For the text-containing cell, return its midpoint in [x, y] coordinate format. 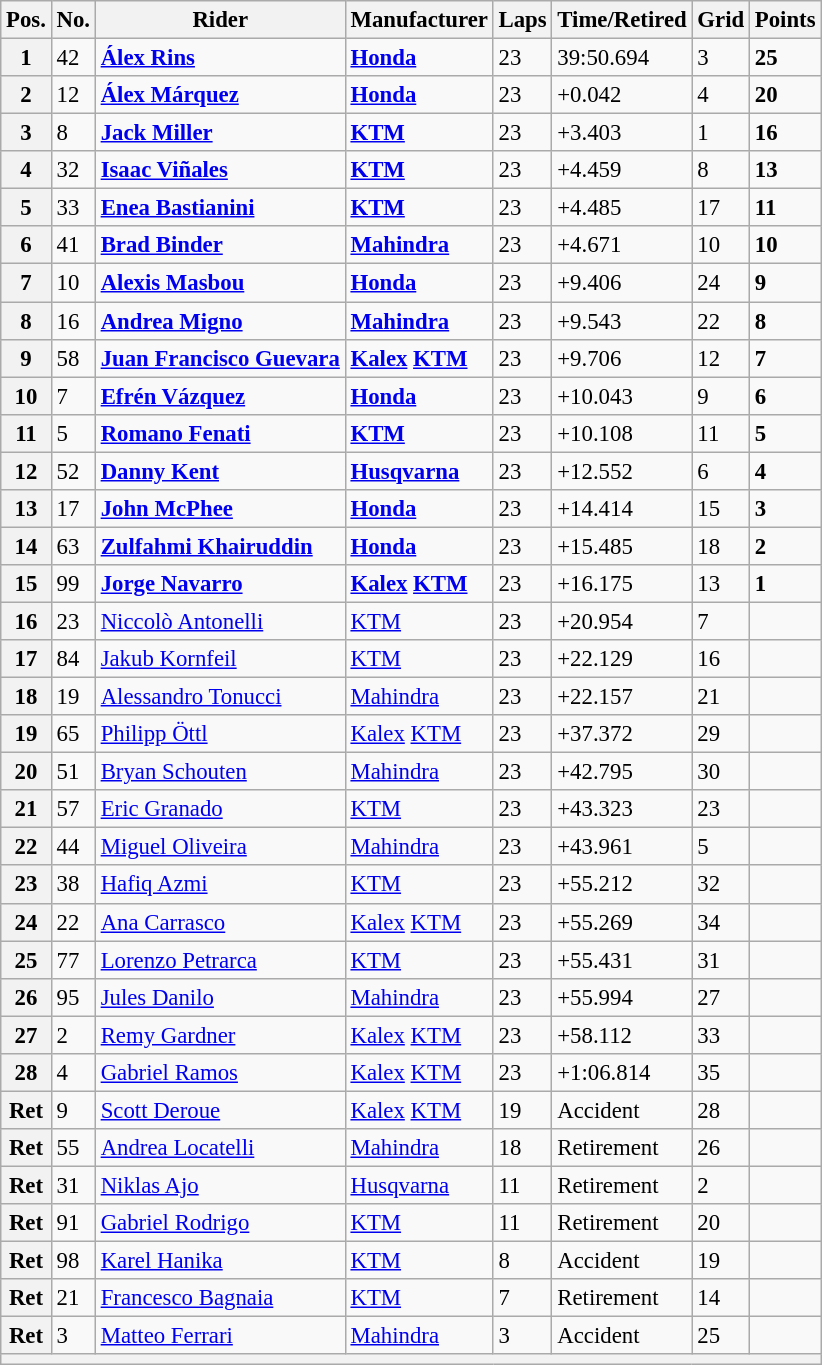
Gabriel Rodrigo [220, 1223]
+3.403 [622, 133]
+22.129 [622, 659]
41 [73, 245]
Alessandro Tonucci [220, 697]
+37.372 [622, 734]
Time/Retired [622, 20]
Pos. [26, 20]
Eric Granado [220, 809]
No. [73, 20]
Lorenzo Petrarca [220, 960]
Bryan Schouten [220, 772]
+12.552 [622, 471]
+1:06.814 [622, 1073]
52 [73, 471]
Niccolò Antonelli [220, 621]
+14.414 [622, 509]
Points [786, 20]
+55.269 [622, 922]
Alexis Masbou [220, 283]
+10.043 [622, 396]
39:50.694 [622, 58]
Scott Deroue [220, 1110]
+55.994 [622, 997]
John McPhee [220, 509]
+55.431 [622, 960]
58 [73, 358]
Rider [220, 20]
38 [73, 885]
Enea Bastianini [220, 208]
+0.042 [622, 95]
Remy Gardner [220, 1035]
+9.406 [622, 283]
+55.212 [622, 885]
63 [73, 546]
55 [73, 1148]
84 [73, 659]
+9.543 [622, 321]
Grid [720, 20]
Miguel Oliveira [220, 847]
Isaac Viñales [220, 170]
+20.954 [622, 621]
Jack Miller [220, 133]
+15.485 [622, 546]
Philipp Öttl [220, 734]
Jules Danilo [220, 997]
77 [73, 960]
Danny Kent [220, 471]
Matteo Ferrari [220, 1336]
30 [720, 772]
91 [73, 1223]
Zulfahmi Khairuddin [220, 546]
Andrea Migno [220, 321]
Juan Francisco Guevara [220, 358]
42 [73, 58]
Manufacturer [419, 20]
Romano Fenati [220, 433]
+4.671 [622, 245]
51 [73, 772]
+43.961 [622, 847]
Karel Hanika [220, 1261]
Efrén Vázquez [220, 396]
65 [73, 734]
Jorge Navarro [220, 584]
+22.157 [622, 697]
+42.795 [622, 772]
57 [73, 809]
95 [73, 997]
Brad Binder [220, 245]
Álex Márquez [220, 95]
Ana Carrasco [220, 922]
Laps [522, 20]
+4.485 [622, 208]
Andrea Locatelli [220, 1148]
35 [720, 1073]
Álex Rins [220, 58]
99 [73, 584]
+10.108 [622, 433]
Gabriel Ramos [220, 1073]
+4.459 [622, 170]
Niklas Ajo [220, 1185]
+43.323 [622, 809]
+58.112 [622, 1035]
+16.175 [622, 584]
+9.706 [622, 358]
98 [73, 1261]
29 [720, 734]
34 [720, 922]
Hafiq Azmi [220, 885]
Francesco Bagnaia [220, 1298]
44 [73, 847]
Jakub Kornfeil [220, 659]
